Detect which cell encompasses the target text, then output its (X, Y) center coordinate. 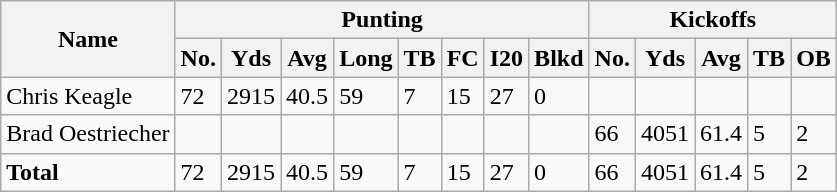
Chris Keagle (88, 96)
Blkd (559, 58)
Total (88, 172)
Kickoffs (712, 20)
I20 (506, 58)
Name (88, 39)
Brad Oestriecher (88, 134)
OB (814, 58)
FC (462, 58)
Long (366, 58)
Punting (382, 20)
